From the cell containing the given text, extract its center point as (x, y) coordinate. 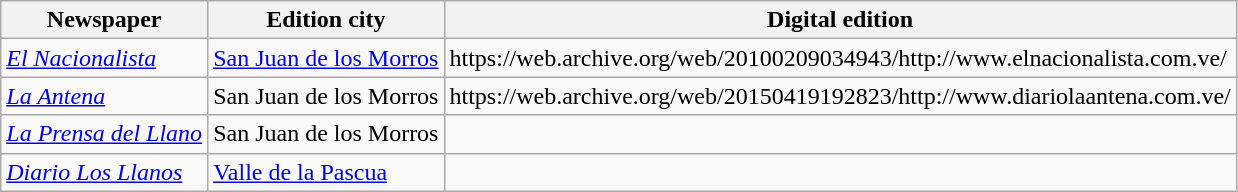
Newspaper (104, 20)
Edition city (326, 20)
https://web.archive.org/web/20100209034943/http://www.elnacionalista.com.ve/ (840, 58)
Diario Los Llanos (104, 172)
https://web.archive.org/web/20150419192823/http://www.diariolaantena.com.ve/ (840, 96)
La Antena (104, 96)
Valle de la Pascua (326, 172)
El Nacionalista (104, 58)
Digital edition (840, 20)
La Prensa del Llano (104, 134)
